Pinpoint the cell where the given text exists, returning its [X, Y] midpoint coordinate. 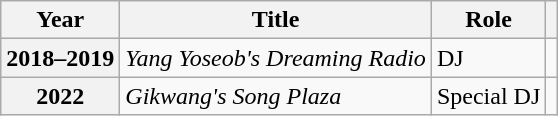
DJ [488, 58]
2018–2019 [60, 58]
Gikwang's Song Plaza [276, 96]
Special DJ [488, 96]
Role [488, 20]
Title [276, 20]
2022 [60, 96]
Yang Yoseob's Dreaming Radio [276, 58]
Year [60, 20]
